Provide the [x, y] coordinate of the cell's center where the given text is located.  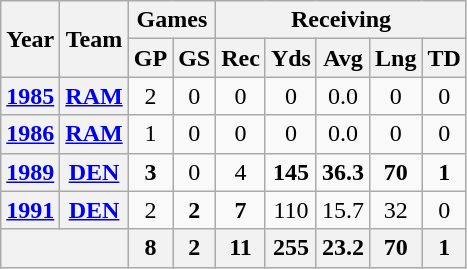
Avg [342, 58]
Lng [396, 58]
Yds [290, 58]
255 [290, 248]
1991 [30, 210]
32 [396, 210]
Games [172, 20]
3 [150, 172]
Team [94, 39]
GP [150, 58]
Year [30, 39]
GS [194, 58]
23.2 [342, 248]
8 [150, 248]
15.7 [342, 210]
36.3 [342, 172]
Rec [241, 58]
1985 [30, 96]
TD [444, 58]
Receiving [342, 20]
4 [241, 172]
145 [290, 172]
11 [241, 248]
1989 [30, 172]
7 [241, 210]
110 [290, 210]
1986 [30, 134]
